Pinpoint the cell where the given text exists, returning its [X, Y] midpoint coordinate. 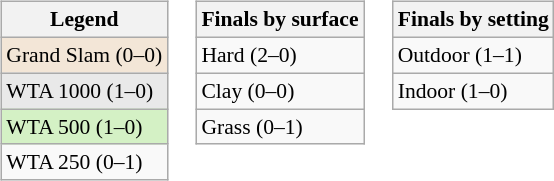
Hard (2–0) [280, 55]
Finals by surface [280, 20]
Clay (0–0) [280, 91]
Outdoor (1–1) [474, 55]
WTA 500 (1–0) [84, 127]
WTA 250 (0–1) [84, 162]
Grass (0–1) [280, 127]
Finals by setting [474, 20]
Legend [84, 20]
WTA 1000 (1–0) [84, 91]
Grand Slam (0–0) [84, 55]
Indoor (1–0) [474, 91]
